Search for the cell housing the specified text and yield its (X, Y) center coordinate. 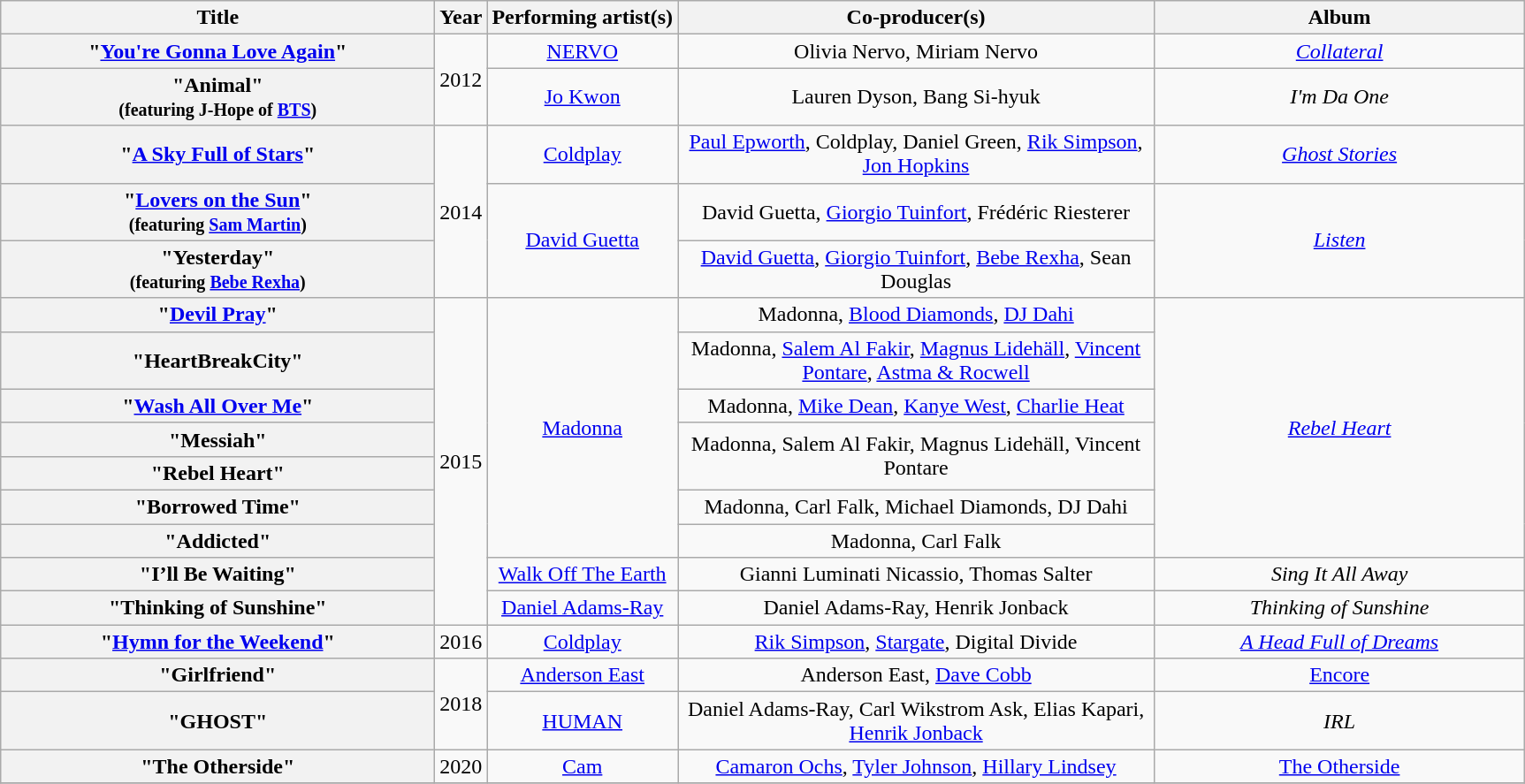
Anderson East, Dave Cobb (916, 675)
Madonna, Mike Dean, Kanye West, Charlie Heat (916, 406)
"You're Gonna Love Again" (217, 51)
Madonna, Carl Falk (916, 540)
"Devil Pray" (217, 315)
"The Otherside" (217, 766)
2014 (461, 212)
2015 (461, 461)
David Guetta, Giorgio Tuinfort, Frédéric Riesterer (916, 212)
The Otherside (1340, 766)
Co-producer(s) (916, 18)
Album (1340, 18)
Title (217, 18)
Daniel Adams-Ray, Henrik Jonback (916, 608)
Ghost Stories (1340, 154)
A Head Full of Dreams (1340, 642)
"Thinking of Sunshine" (217, 608)
Cam (583, 766)
Madonna, Blood Diamonds, DJ Dahi (916, 315)
2018 (461, 704)
"Animal"(featuring J-Hope of BTS) (217, 97)
2016 (461, 642)
Jo Kwon (583, 97)
Lauren Dyson, Bang Si-hyuk (916, 97)
Year (461, 18)
2012 (461, 80)
Thinking of Sunshine (1340, 608)
Listen (1340, 240)
Anderson East (583, 675)
Madonna, Carl Falk, Michael Diamonds, DJ Dahi (916, 506)
HUMAN (583, 721)
"Hymn for the Weekend" (217, 642)
Madonna, Salem Al Fakir, Magnus Lidehäll, Vincent Pontare, Astma & Rocwell (916, 361)
Encore (1340, 675)
Collateral (1340, 51)
Olivia Nervo, Miriam Nervo (916, 51)
"HeartBreakCity" (217, 361)
Daniel Adams-Ray, Carl Wikstrom Ask, Elias Kapari, Henrik Jonback (916, 721)
"Yesterday"(featuring Bebe Rexha) (217, 269)
Performing artist(s) (583, 18)
"GHOST" (217, 721)
Madonna (583, 428)
"Lovers on the Sun"(featuring Sam Martin) (217, 212)
Rik Simpson, Stargate, Digital Divide (916, 642)
David Guetta (583, 240)
"Girlfriend" (217, 675)
"Wash All Over Me" (217, 406)
Gianni Luminati Nicassio, Thomas Salter (916, 575)
IRL (1340, 721)
Daniel Adams-Ray (583, 608)
Sing It All Away (1340, 575)
Camaron Ochs, Tyler Johnson, Hillary Lindsey (916, 766)
Rebel Heart (1340, 428)
I'm Da One (1340, 97)
"Borrowed Time" (217, 506)
Madonna, Salem Al Fakir, Magnus Lidehäll, Vincent Pontare (916, 456)
"Rebel Heart" (217, 473)
2020 (461, 766)
"Messiah" (217, 439)
"Addicted" (217, 540)
Paul Epworth, Coldplay, Daniel Green, Rik Simpson, Jon Hopkins (916, 154)
"A Sky Full of Stars" (217, 154)
Walk Off The Earth (583, 575)
NERVO (583, 51)
David Guetta, Giorgio Tuinfort, Bebe Rexha, Sean Douglas (916, 269)
"I’ll Be Waiting" (217, 575)
